Return the [x, y] coordinate for the center point of the cell that contains the specified text.  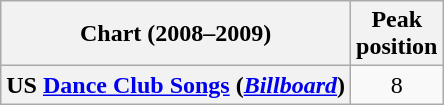
Chart (2008–2009) [176, 34]
US Dance Club Songs (Billboard) [176, 85]
8 [397, 85]
Peakposition [397, 34]
